Scan for the cell matching the given text and deliver its (x, y) coordinate at center. 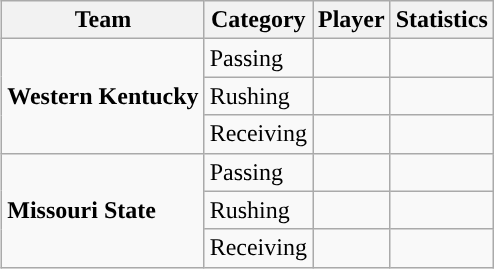
Team (103, 20)
Category (258, 20)
Missouri State (103, 210)
Player (351, 20)
Statistics (442, 20)
Western Kentucky (103, 96)
